Locate the cell with the specified text and output its [X, Y] center coordinate. 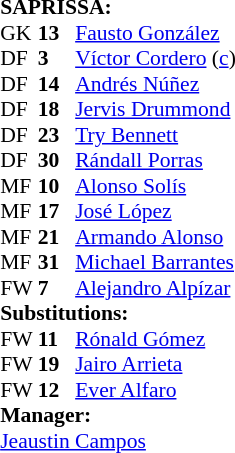
30 [57, 161]
17 [57, 211]
21 [57, 237]
13 [57, 33]
14 [57, 84]
11 [57, 339]
3 [57, 59]
31 [57, 263]
12 [57, 390]
23 [57, 135]
10 [57, 186]
GK [19, 33]
18 [57, 109]
19 [57, 365]
7 [57, 288]
